Detect which cell encompasses the target text, then output its (x, y) center coordinate. 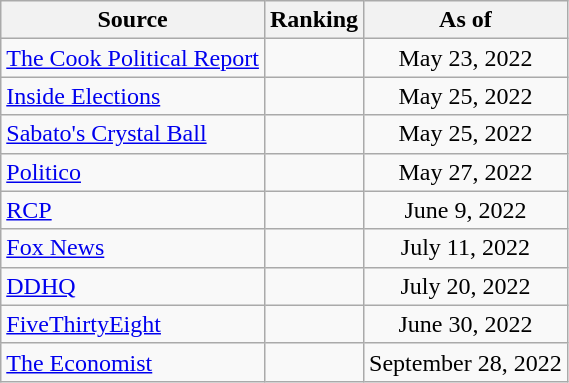
June 9, 2022 (466, 210)
May 27, 2022 (466, 172)
Politico (133, 172)
RCP (133, 210)
FiveThirtyEight (133, 324)
July 20, 2022 (466, 286)
Ranking (314, 20)
Inside Elections (133, 96)
The Cook Political Report (133, 58)
September 28, 2022 (466, 362)
Source (133, 20)
As of (466, 20)
Fox News (133, 248)
The Economist (133, 362)
Sabato's Crystal Ball (133, 134)
May 23, 2022 (466, 58)
June 30, 2022 (466, 324)
July 11, 2022 (466, 248)
DDHQ (133, 286)
